Scan for the cell matching the given text and deliver its [X, Y] coordinate at center. 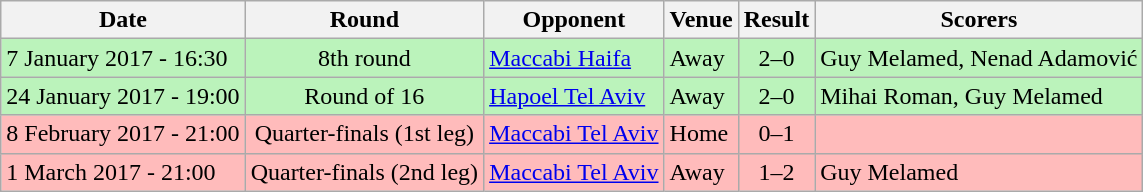
7 January 2017 - 16:30 [123, 58]
1–2 [776, 172]
Round [364, 20]
8th round [364, 58]
8 February 2017 - 21:00 [123, 134]
1 March 2017 - 21:00 [123, 172]
Guy Melamed, Nenad Adamović [979, 58]
Opponent [574, 20]
Quarter-finals (2nd leg) [364, 172]
Home [701, 134]
Maccabi Haifa [574, 58]
Round of 16 [364, 96]
Guy Melamed [979, 172]
Quarter-finals (1st leg) [364, 134]
Scorers [979, 20]
Hapoel Tel Aviv [574, 96]
Date [123, 20]
Result [776, 20]
Mihai Roman, Guy Melamed [979, 96]
Venue [701, 20]
24 January 2017 - 19:00 [123, 96]
0–1 [776, 134]
